Scan for the cell matching the given text and deliver its (x, y) coordinate at center. 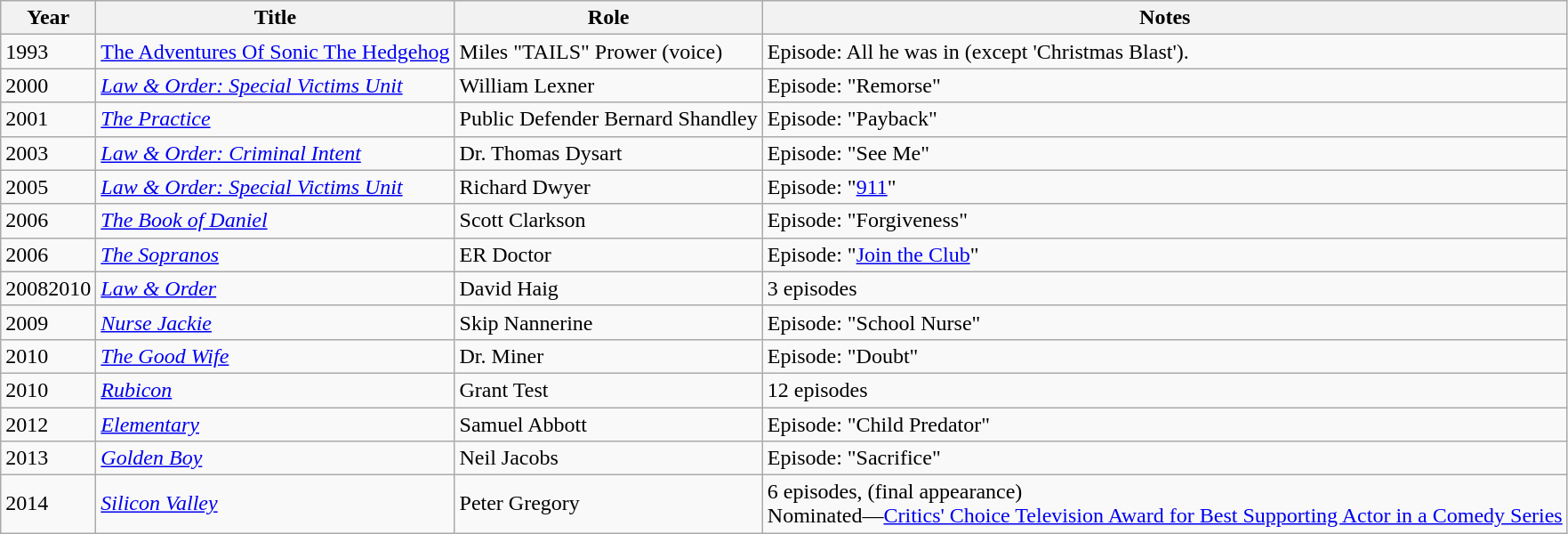
Samuel Abbott (608, 425)
Richard Dwyer (608, 187)
Role (608, 18)
Public Defender Bernard Shandley (608, 119)
Neil Jacobs (608, 458)
William Lexner (608, 85)
Episode: All he was in (except 'Christmas Blast'). (1165, 52)
The Practice (276, 119)
Law & Order (276, 288)
2013 (48, 458)
Episode: "School Nurse" (1165, 322)
Episode: "Payback" (1165, 119)
Silicon Valley (276, 504)
Notes (1165, 18)
Episode: "Child Predator" (1165, 425)
1993 (48, 52)
2014 (48, 504)
Episode: "Sacrifice" (1165, 458)
Scott Clarkson (608, 221)
The Adventures Of Sonic The Hedgehog (276, 52)
2003 (48, 153)
12 episodes (1165, 390)
Law & Order: Criminal Intent (276, 153)
Episode: "Join the Club" (1165, 255)
Episode: "911" (1165, 187)
ER Doctor (608, 255)
Episode: "Forgiveness" (1165, 221)
Rubicon (276, 390)
Grant Test (608, 390)
Episode: "See Me" (1165, 153)
Episode: "Remorse" (1165, 85)
2000 (48, 85)
Year (48, 18)
Skip Nannerine (608, 322)
David Haig (608, 288)
The Good Wife (276, 356)
2005 (48, 187)
Golden Boy (276, 458)
Episode: "Doubt" (1165, 356)
Dr. Thomas Dysart (608, 153)
Peter Gregory (608, 504)
The Sopranos (276, 255)
3 episodes (1165, 288)
Elementary (276, 425)
20082010 (48, 288)
2001 (48, 119)
Title (276, 18)
2009 (48, 322)
Nurse Jackie (276, 322)
6 episodes, (final appearance)Nominated—Critics' Choice Television Award for Best Supporting Actor in a Comedy Series (1165, 504)
2012 (48, 425)
Miles "TAILS" Prower (voice) (608, 52)
Dr. Miner (608, 356)
The Book of Daniel (276, 221)
